Pinpoint the cell where the given text exists, returning its (X, Y) midpoint coordinate. 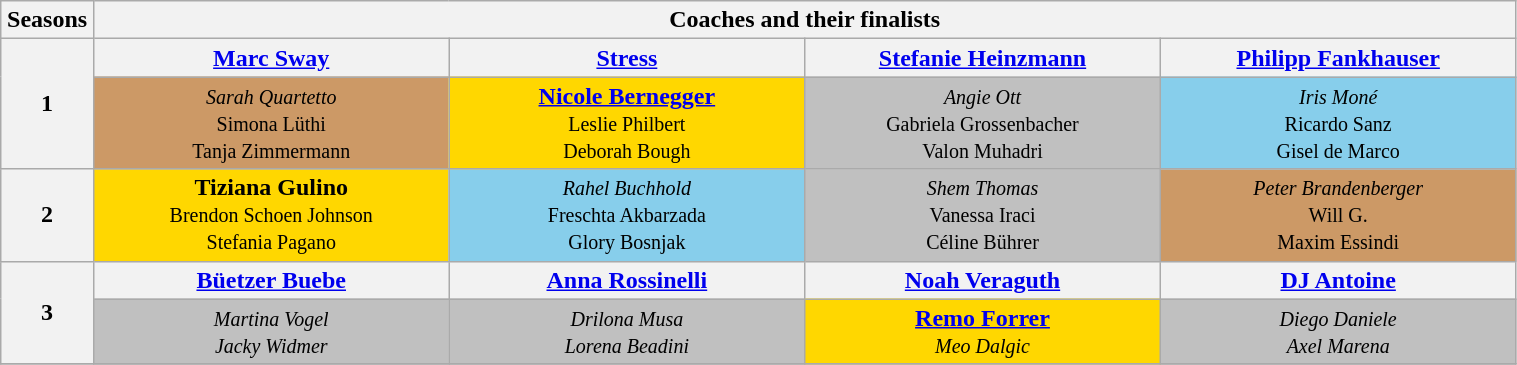
Sarah QuartettoSimona LüthiTanja Zimmermann (271, 123)
2 (48, 215)
Stefanie Heinzmann (983, 58)
Anna Rossinelli (627, 280)
Tiziana GulinoBrendon Schoen JohnsonStefania Pagano (271, 215)
Philipp Fankhauser (1338, 58)
Seasons (48, 20)
Martina VogelJacky Widmer (271, 332)
Drilona MusaLorena Beadini (627, 332)
3 (48, 312)
Marc Sway (271, 58)
Diego DanieleAxel Marena (1338, 332)
Remo ForrerMeo Dalgic (983, 332)
Rahel BuchholdFreschta AkbarzadaGlory Bosnjak (627, 215)
Noah Veraguth (983, 280)
1 (48, 104)
Shem ThomasVanessa IraciCéline Bührer (983, 215)
Stress (627, 58)
Peter BrandenbergerWill G.Maxim Essindi (1338, 215)
DJ Antoine (1338, 280)
Nicole BerneggerLeslie PhilbertDeborah Bough (627, 123)
Coaches and their finalists (804, 20)
Büetzer Buebe (271, 280)
Angie OttGabriela GrossenbacherValon Muhadri (983, 123)
Iris MonéRicardo SanzGisel de Marco (1338, 123)
